Search for the cell housing the specified text and yield its (X, Y) center coordinate. 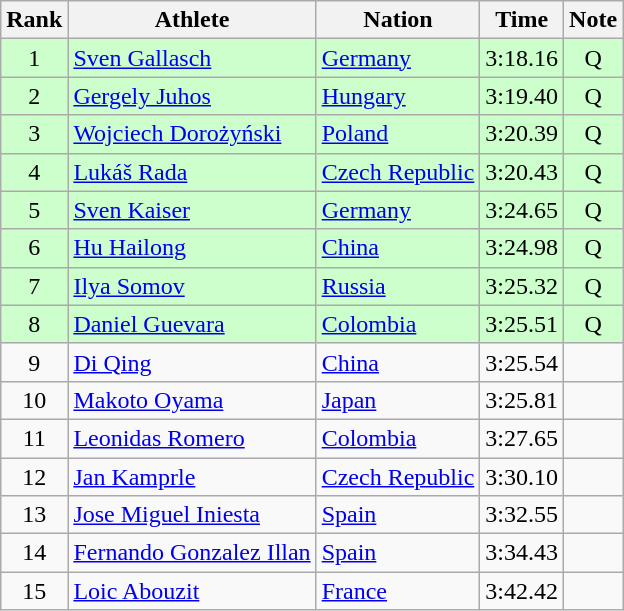
Nation (398, 20)
9 (34, 362)
3:27.65 (522, 438)
Fernando Gonzalez Illan (192, 553)
14 (34, 553)
Sven Kaiser (192, 210)
3:18.16 (522, 58)
Lukáš Rada (192, 172)
15 (34, 591)
Note (594, 20)
2 (34, 96)
Jose Miguel Iniesta (192, 515)
11 (34, 438)
Poland (398, 134)
3:42.42 (522, 591)
5 (34, 210)
1 (34, 58)
France (398, 591)
Jan Kamprle (192, 477)
3:32.55 (522, 515)
Gergely Juhos (192, 96)
Daniel Guevara (192, 324)
Ilya Somov (192, 286)
Time (522, 20)
10 (34, 400)
3:24.65 (522, 210)
Rank (34, 20)
3:20.39 (522, 134)
Sven Gallasch (192, 58)
3:20.43 (522, 172)
3 (34, 134)
Athlete (192, 20)
8 (34, 324)
12 (34, 477)
Japan (398, 400)
7 (34, 286)
3:34.43 (522, 553)
Makoto Oyama (192, 400)
3:25.32 (522, 286)
3:30.10 (522, 477)
Wojciech Dorożyński (192, 134)
Russia (398, 286)
6 (34, 248)
13 (34, 515)
Hu Hailong (192, 248)
Leonidas Romero (192, 438)
3:25.54 (522, 362)
3:19.40 (522, 96)
3:24.98 (522, 248)
4 (34, 172)
Loic Abouzit (192, 591)
Di Qing (192, 362)
3:25.81 (522, 400)
Hungary (398, 96)
3:25.51 (522, 324)
